Capture the cell that displays the provided text and extract its [x, y] central coordinate. 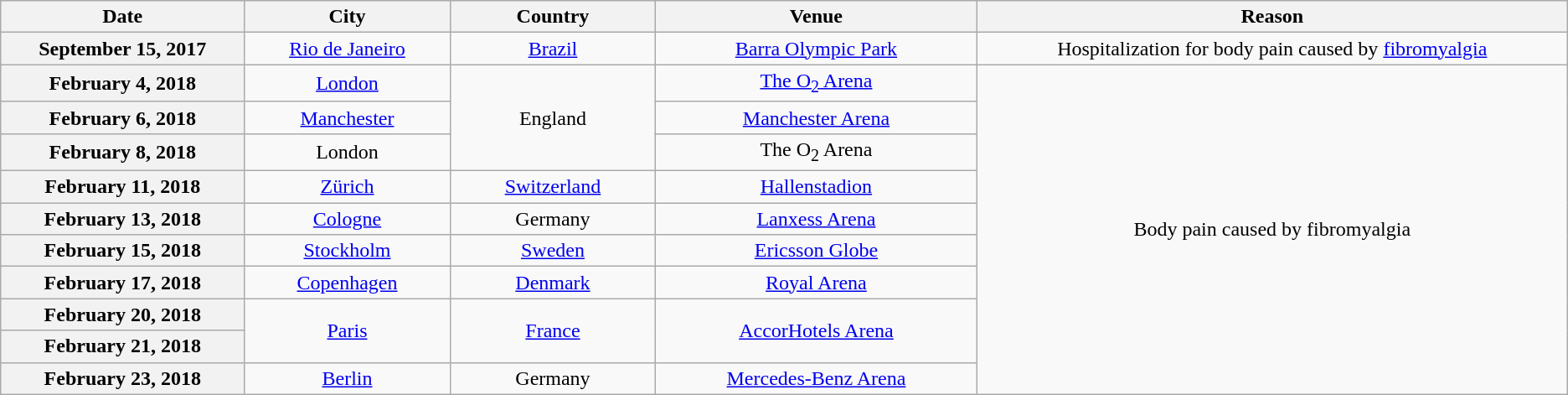
City [348, 17]
February 11, 2018 [122, 187]
Brazil [553, 49]
AccorHotels Arena [817, 330]
England [553, 117]
February 23, 2018 [122, 378]
February 15, 2018 [122, 251]
Rio de Janeiro [348, 49]
Copenhagen [348, 283]
Switzerland [553, 187]
Denmark [553, 283]
February 4, 2018 [122, 83]
Date [122, 17]
Venue [817, 17]
Hospitalization for body pain caused by fibromyalgia [1271, 49]
February 21, 2018 [122, 346]
February 17, 2018 [122, 283]
February 13, 2018 [122, 219]
Paris [348, 330]
Country [553, 17]
Manchester Arena [817, 117]
Reason [1271, 17]
Stockholm [348, 251]
Barra Olympic Park [817, 49]
Manchester [348, 117]
February 6, 2018 [122, 117]
February 8, 2018 [122, 152]
Zürich [348, 187]
Hallenstadion [817, 187]
Royal Arena [817, 283]
Ericsson Globe [817, 251]
Cologne [348, 219]
Mercedes-Benz Arena [817, 378]
Body pain caused by fibromyalgia [1271, 230]
France [553, 330]
Lanxess Arena [817, 219]
September 15, 2017 [122, 49]
February 20, 2018 [122, 314]
Sweden [553, 251]
Berlin [348, 378]
